Pinpoint the cell where the given text exists, returning its (x, y) midpoint coordinate. 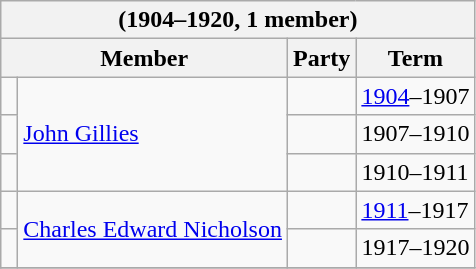
Term (416, 58)
1904–1907 (416, 96)
Charles Edward Nicholson (153, 229)
1907–1910 (416, 134)
John Gillies (153, 134)
1910–1911 (416, 172)
1917–1920 (416, 248)
1911–1917 (416, 210)
Party (321, 58)
(1904–1920, 1 member) (238, 20)
Member (144, 58)
